Identify which cell holds the provided text, then report its [x, y] central coordinate. 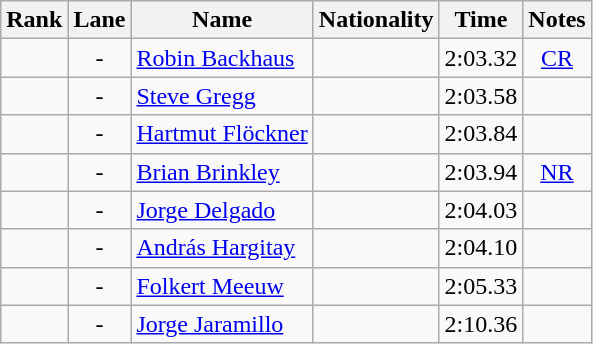
2:03.58 [481, 96]
Rank [34, 20]
Notes [557, 20]
Folkert Meeuw [222, 286]
2:10.36 [481, 324]
Name [222, 20]
Nationality [376, 20]
NR [557, 172]
2:04.10 [481, 248]
2:03.94 [481, 172]
CR [557, 58]
Steve Gregg [222, 96]
Jorge Delgado [222, 210]
2:03.84 [481, 134]
András Hargitay [222, 248]
Brian Brinkley [222, 172]
Lane [100, 20]
Jorge Jaramillo [222, 324]
Time [481, 20]
Robin Backhaus [222, 58]
2:05.33 [481, 286]
Hartmut Flöckner [222, 134]
2:04.03 [481, 210]
2:03.32 [481, 58]
